Detect which cell encompasses the target text, then output its [X, Y] center coordinate. 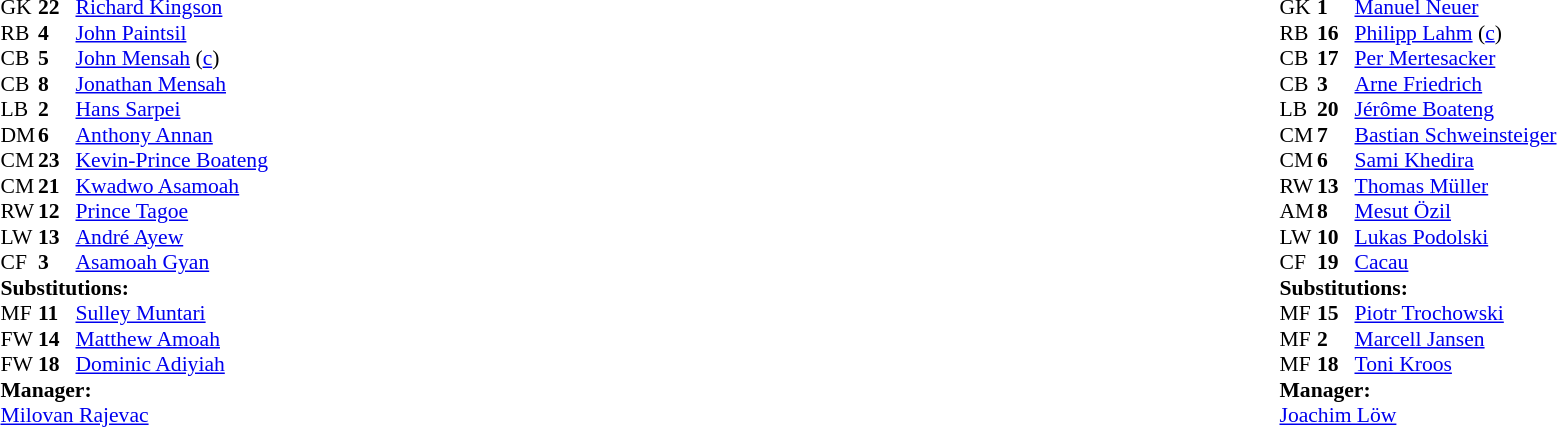
7 [1336, 135]
Sami Khedira [1455, 161]
17 [1336, 59]
Toni Kroos [1455, 365]
André Ayew [172, 237]
John Paintsil [172, 33]
Hans Sarpei [172, 109]
19 [1336, 263]
Mesut Özil [1455, 211]
12 [57, 211]
Marcell Jansen [1455, 339]
Arne Friedrich [1455, 84]
10 [1336, 237]
4 [57, 33]
Philipp Lahm (c) [1455, 33]
Jonathan Mensah [172, 84]
Asamoah Gyan [172, 263]
Sulley Muntari [172, 313]
5 [57, 59]
11 [57, 313]
Lukas Podolski [1455, 237]
Bastian Schweinsteiger [1455, 135]
Anthony Annan [172, 135]
16 [1336, 33]
Kevin-Prince Boateng [172, 161]
20 [1336, 109]
14 [57, 339]
Thomas Müller [1455, 186]
Jérôme Boateng [1455, 109]
Cacau [1455, 263]
Dominic Adiyiah [172, 365]
John Mensah (c) [172, 59]
21 [57, 186]
Per Mertesacker [1455, 59]
Kwadwo Asamoah [172, 186]
15 [1336, 313]
Prince Tagoe [172, 211]
DM [19, 135]
Piotr Trochowski [1455, 313]
AM [1298, 211]
23 [57, 161]
Matthew Amoah [172, 339]
